Search for the cell housing the specified text and yield its (x, y) center coordinate. 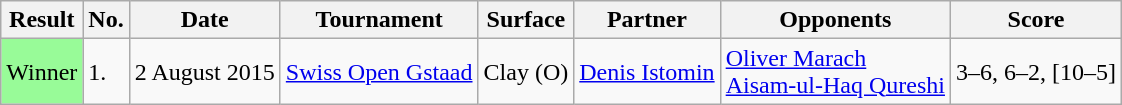
Result (42, 20)
Surface (526, 20)
Tournament (379, 20)
Partner (647, 20)
Winner (42, 72)
Denis Istomin (647, 72)
2 August 2015 (204, 72)
Opponents (835, 20)
Oliver Marach Aisam-ul-Haq Qureshi (835, 72)
3–6, 6–2, [10–5] (1036, 72)
Score (1036, 20)
No. (106, 20)
Clay (O) (526, 72)
1. (106, 72)
Swiss Open Gstaad (379, 72)
Date (204, 20)
